Return the [x, y] coordinate for the center point of the cell that contains the specified text.  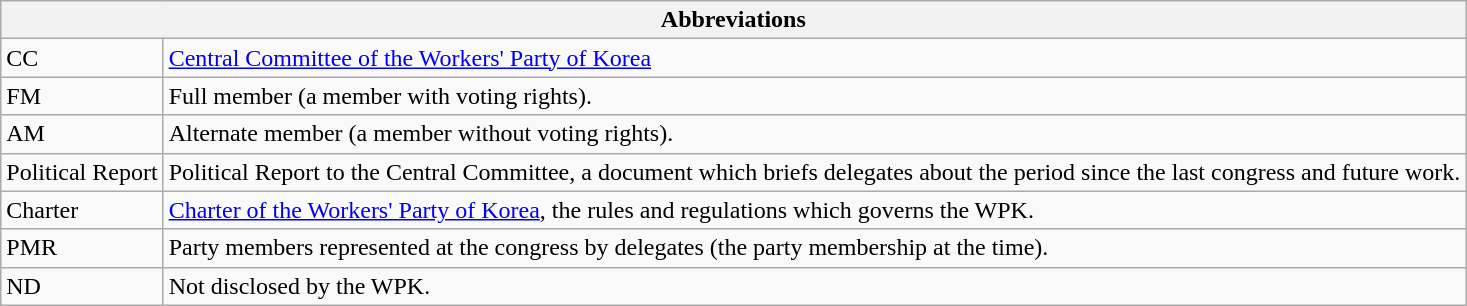
Alternate member (a member without voting rights). [814, 134]
ND [82, 286]
PMR [82, 248]
Central Committee of the Workers' Party of Korea [814, 58]
Party members represented at the congress by delegates (the party membership at the time). [814, 248]
Charter of the Workers' Party of Korea, the rules and regulations which governs the WPK. [814, 210]
Abbreviations [734, 20]
Full member (a member with voting rights). [814, 96]
Political Report to the Central Committee, a document which briefs delegates about the period since the last congress and future work. [814, 172]
FM [82, 96]
Charter [82, 210]
AM [82, 134]
CC [82, 58]
Political Report [82, 172]
Not disclosed by the WPK. [814, 286]
